Search for the cell housing the specified text and yield its [x, y] center coordinate. 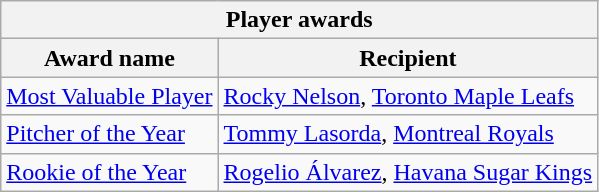
Award name [110, 58]
Pitcher of the Year [110, 134]
Rogelio Álvarez, Havana Sugar Kings [408, 172]
Most Valuable Player [110, 96]
Rookie of the Year [110, 172]
Tommy Lasorda, Montreal Royals [408, 134]
Player awards [300, 20]
Recipient [408, 58]
Rocky Nelson, Toronto Maple Leafs [408, 96]
